For the text-containing cell, return its midpoint in (x, y) coordinate format. 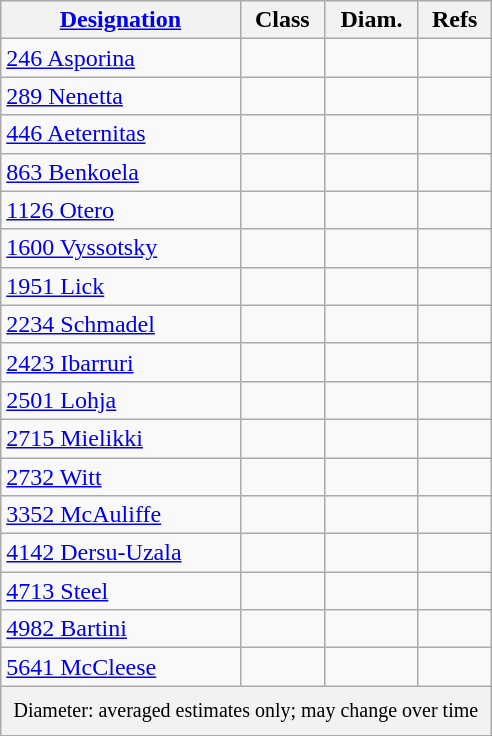
4982 Bartini (120, 629)
2234 Schmadel (120, 324)
1600 Vyssotsky (120, 248)
Designation (120, 20)
246 Asporina (120, 58)
2715 Mielikki (120, 438)
Diam. (372, 20)
289 Nenetta (120, 96)
Diameter: averaged estimates only; may change over time (246, 711)
Refs (454, 20)
446 Aeternitas (120, 134)
2423 Ibarruri (120, 362)
4142 Dersu-Uzala (120, 553)
2501 Lohja (120, 400)
Class (282, 20)
2732 Witt (120, 477)
1126 Otero (120, 210)
863 Benkoela (120, 172)
3352 McAuliffe (120, 515)
4713 Steel (120, 591)
1951 Lick (120, 286)
5641 McCleese (120, 667)
